Return the [X, Y] coordinate for the center point of the cell that contains the specified text.  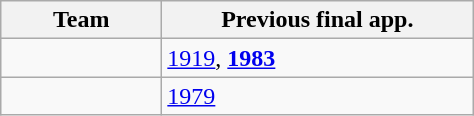
1919, 1983 [318, 58]
Previous final app. [318, 20]
Team [82, 20]
1979 [318, 96]
